Determine the (x, y) coordinate at the center of the cell enclosing the given text.  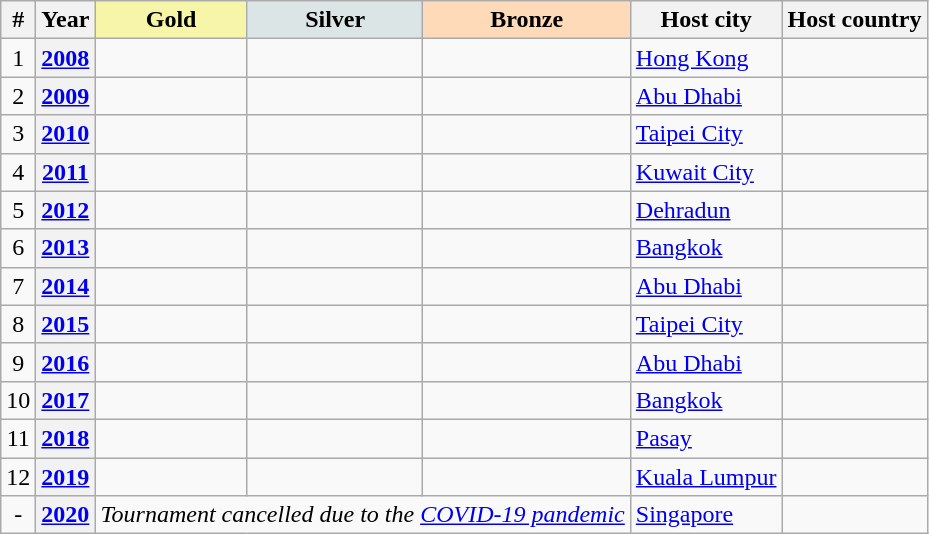
4 (18, 172)
# (18, 20)
2019 (66, 477)
Singapore (706, 515)
5 (18, 210)
Gold (172, 20)
Kuwait City (706, 172)
2010 (66, 134)
Hong Kong (706, 58)
Pasay (706, 438)
Tournament cancelled due to the COVID-19 pandemic (362, 515)
Host country (854, 20)
2012 (66, 210)
11 (18, 438)
Silver (335, 20)
2017 (66, 400)
12 (18, 477)
6 (18, 248)
2013 (66, 248)
2011 (66, 172)
10 (18, 400)
2016 (66, 362)
Host city (706, 20)
2018 (66, 438)
2015 (66, 324)
2014 (66, 286)
2009 (66, 96)
1 (18, 58)
7 (18, 286)
- (18, 515)
Dehradun (706, 210)
2008 (66, 58)
Bronze (526, 20)
2020 (66, 515)
Kuala Lumpur (706, 477)
Year (66, 20)
2 (18, 96)
3 (18, 134)
8 (18, 324)
9 (18, 362)
